Find where the given text appears and provide that cell's center as [x, y] coordinate. 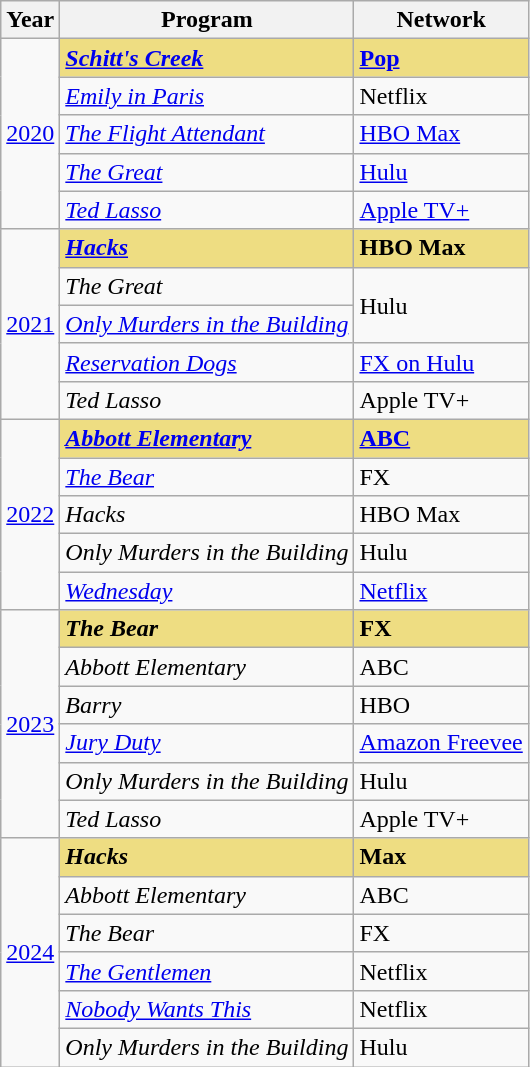
Network [441, 20]
The Flight Attendant [207, 134]
Max [441, 857]
HBO [441, 705]
Jury Duty [207, 743]
FX on Hulu [441, 362]
2022 [30, 514]
Emily in Paris [207, 96]
2023 [30, 724]
Schitt's Creek [207, 58]
2021 [30, 324]
2024 [30, 952]
Nobody Wants This [207, 1009]
Wednesday [207, 591]
Year [30, 20]
Pop [441, 58]
Reservation Dogs [207, 362]
2020 [30, 134]
Amazon Freevee [441, 743]
Program [207, 20]
The Gentlemen [207, 971]
Barry [207, 705]
